Determine the (X, Y) coordinate at the center of the cell enclosing the given text.  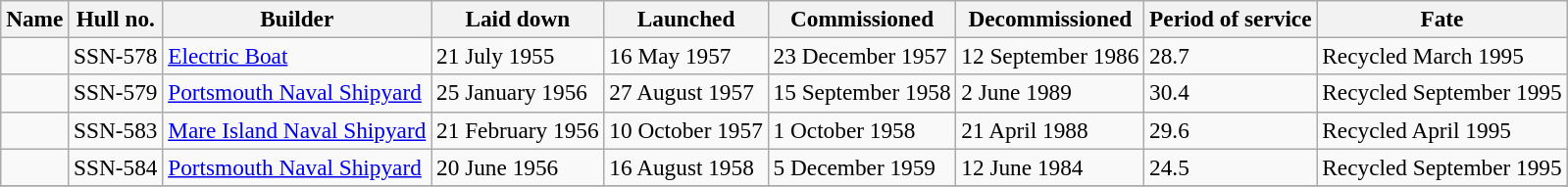
29.6 (1231, 130)
12 September 1986 (1050, 56)
Decommissioned (1050, 19)
Electric Boat (297, 56)
Name (35, 19)
Mare Island Naval Shipyard (297, 130)
16 August 1958 (686, 166)
Hull no. (116, 19)
Period of service (1231, 19)
24.5 (1231, 166)
30.4 (1231, 93)
25 January 1956 (518, 93)
23 December 1957 (862, 56)
Recycled April 1995 (1442, 130)
16 May 1957 (686, 56)
5 December 1959 (862, 166)
SSN-584 (116, 166)
Builder (297, 19)
12 June 1984 (1050, 166)
20 June 1956 (518, 166)
28.7 (1231, 56)
2 June 1989 (1050, 93)
SSN-579 (116, 93)
Recycled March 1995 (1442, 56)
Laid down (518, 19)
21 February 1956 (518, 130)
Fate (1442, 19)
SSN-578 (116, 56)
21 April 1988 (1050, 130)
15 September 1958 (862, 93)
21 July 1955 (518, 56)
SSN-583 (116, 130)
Launched (686, 19)
27 August 1957 (686, 93)
10 October 1957 (686, 130)
1 October 1958 (862, 130)
Commissioned (862, 19)
